Pinpoint the cell where the given text exists, returning its [X, Y] midpoint coordinate. 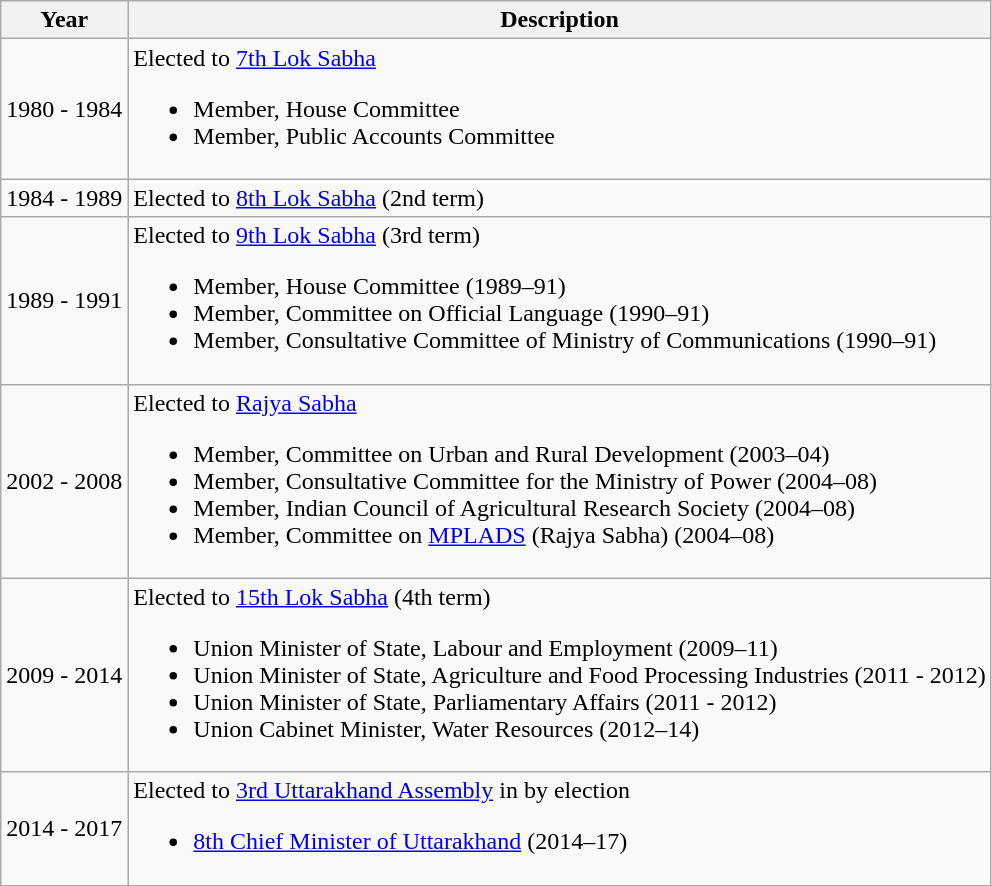
Elected to 7th Lok SabhaMember, House CommitteeMember, Public Accounts Committee [560, 109]
1989 - 1991 [64, 300]
2014 - 2017 [64, 828]
Description [560, 20]
1980 - 1984 [64, 109]
1984 - 1989 [64, 198]
Year [64, 20]
2002 - 2008 [64, 481]
Elected to 8th Lok Sabha (2nd term) [560, 198]
2009 - 2014 [64, 675]
Elected to 3rd Uttarakhand Assembly in by election8th Chief Minister of Uttarakhand (2014–17) [560, 828]
